Output the (X, Y) coordinate of the center of the cell containing the given text.  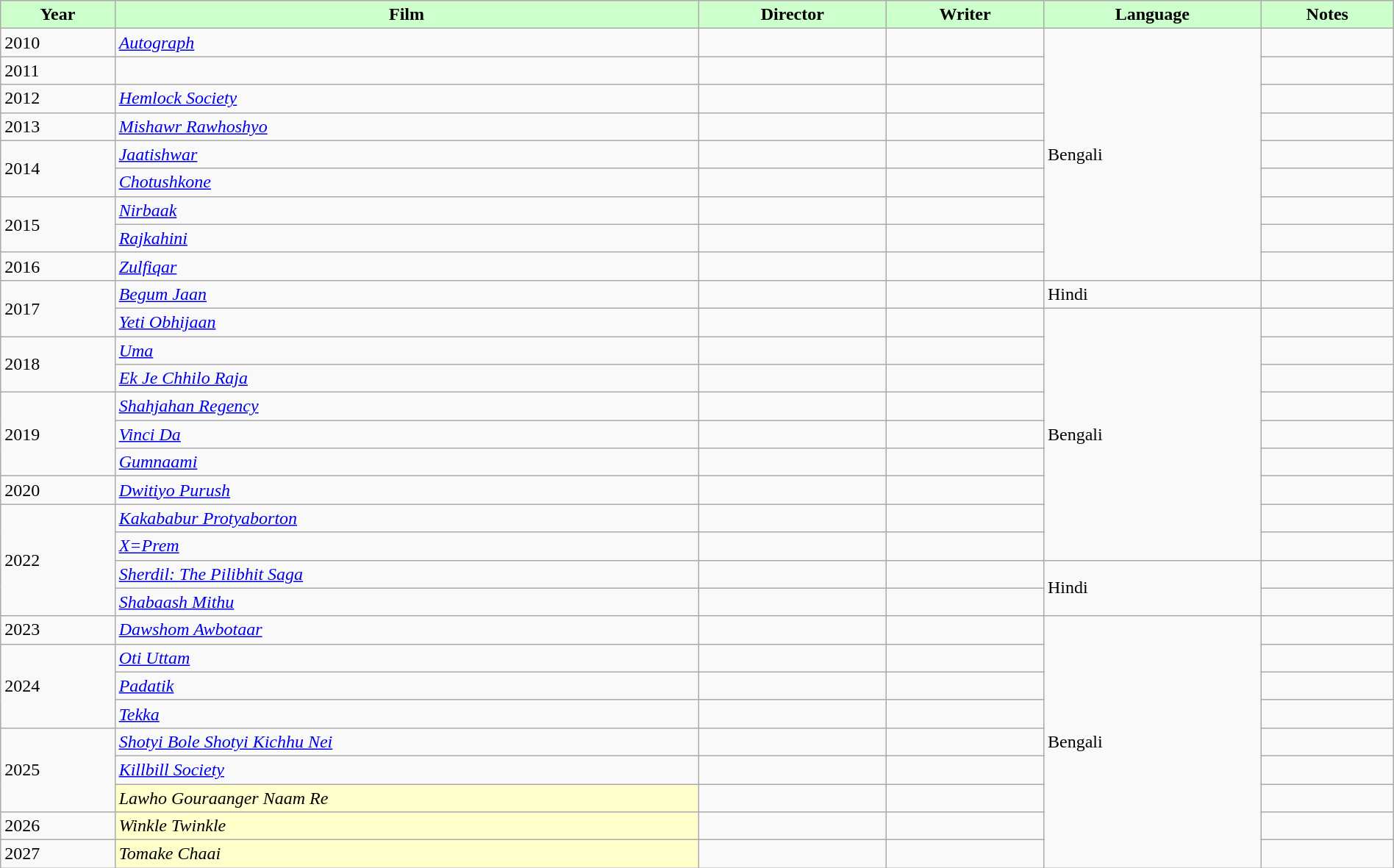
Lawho Gouraanger Naam Re (407, 797)
2016 (57, 266)
Writer (965, 15)
Rajkahini (407, 238)
2015 (57, 224)
Oti Uttam (407, 658)
2022 (57, 560)
2024 (57, 686)
Winkle Twinkle (407, 826)
Language (1152, 15)
2012 (57, 98)
Jaatishwar (407, 154)
Autograph (407, 43)
Nirbaak (407, 210)
Kakababur Protyaborton (407, 518)
Mishawr Rawhoshyo (407, 126)
Zulfiqar (407, 266)
2018 (57, 365)
Padatik (407, 686)
Shabaash Mithu (407, 602)
2011 (57, 71)
Shahjahan Regency (407, 406)
Shotyi Bole Shotyi Kichhu Nei (407, 742)
2014 (57, 168)
Notes (1327, 15)
2025 (57, 770)
Tekka (407, 714)
Hemlock Society (407, 98)
Director (793, 15)
2013 (57, 126)
Gumnaami (407, 462)
Begum Jaan (407, 294)
Yeti Obhijaan (407, 322)
2019 (57, 434)
Film (407, 15)
Sherdil: The Pilibhit Saga (407, 574)
2017 (57, 308)
Uma (407, 351)
X=Prem (407, 546)
Ek Je Chhilo Raja (407, 379)
Tomake Chaai (407, 854)
2023 (57, 630)
2010 (57, 43)
2027 (57, 854)
Chotushkone (407, 182)
Dwitiyo Purush (407, 490)
Year (57, 15)
Vinci Da (407, 434)
2026 (57, 826)
Dawshom Awbotaar (407, 630)
Killbill Society (407, 770)
2020 (57, 490)
